Detect which cell encompasses the target text, then output its [X, Y] center coordinate. 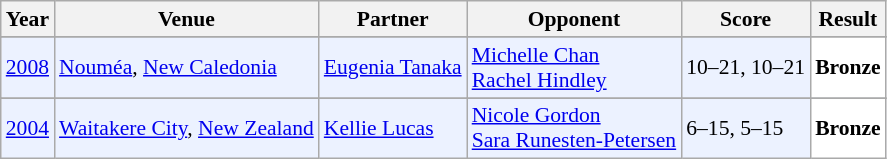
Opponent [574, 19]
10–21, 10–21 [746, 68]
Score [746, 19]
Year [28, 19]
Waitakere City, New Zealand [186, 128]
Result [848, 19]
Nouméa, New Caledonia [186, 68]
Michelle Chan Rachel Hindley [574, 68]
6–15, 5–15 [746, 128]
Nicole Gordon Sara Runesten-Petersen [574, 128]
Eugenia Tanaka [393, 68]
2004 [28, 128]
Kellie Lucas [393, 128]
2008 [28, 68]
Partner [393, 19]
Venue [186, 19]
